From the cell containing the given text, extract its center point as (x, y) coordinate. 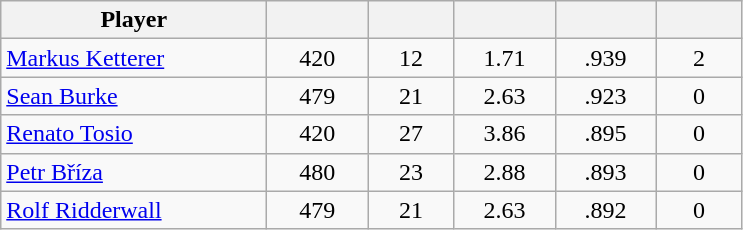
.892 (606, 210)
3.86 (504, 134)
2.88 (504, 172)
23 (411, 172)
1.71 (504, 58)
Petr Bříza (134, 172)
.923 (606, 96)
.895 (606, 134)
Sean Burke (134, 96)
.893 (606, 172)
12 (411, 58)
Rolf Ridderwall (134, 210)
27 (411, 134)
.939 (606, 58)
Markus Ketterer (134, 58)
2 (699, 58)
Renato Tosio (134, 134)
480 (318, 172)
Player (134, 20)
